Pinpoint the cell where the given text exists, returning its [x, y] midpoint coordinate. 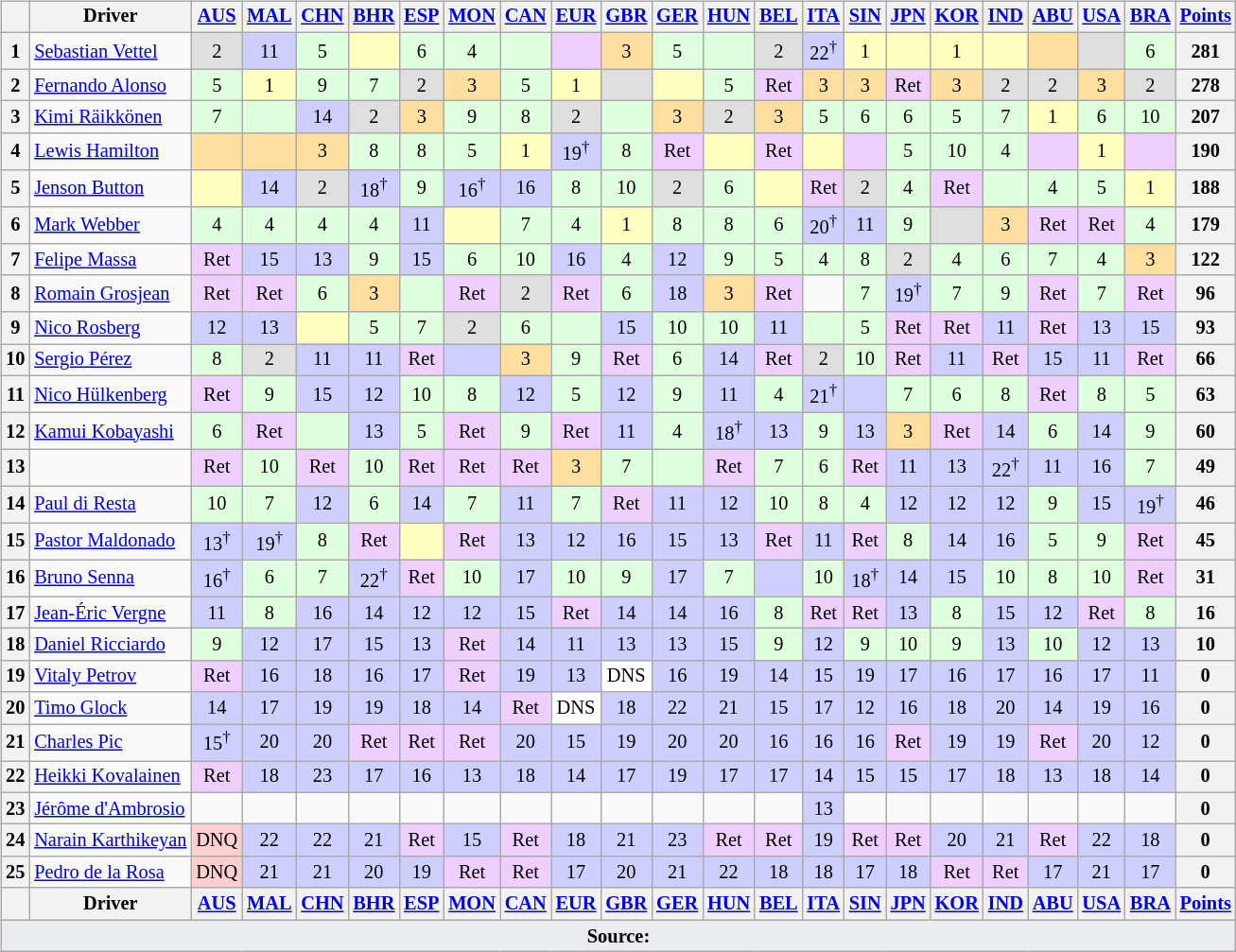
49 [1206, 467]
25 [15, 873]
179 [1206, 225]
Source: [618, 936]
45 [1206, 541]
Daniel Ricciardo [110, 645]
Jean-Éric Vergne [110, 613]
Lewis Hamilton [110, 151]
Romain Grosjean [110, 293]
20† [824, 225]
Charles Pic [110, 743]
Felipe Massa [110, 259]
13† [217, 541]
281 [1206, 51]
Paul di Resta [110, 505]
Pastor Maldonado [110, 541]
122 [1206, 259]
21† [824, 393]
Heikki Kovalainen [110, 777]
63 [1206, 393]
15† [217, 743]
60 [1206, 431]
Kamui Kobayashi [110, 431]
31 [1206, 579]
Narain Karthikeyan [110, 840]
46 [1206, 505]
190 [1206, 151]
Nico Rosberg [110, 328]
Mark Webber [110, 225]
Sergio Pérez [110, 360]
66 [1206, 360]
24 [15, 840]
93 [1206, 328]
188 [1206, 189]
Jenson Button [110, 189]
Kimi Räikkönen [110, 117]
96 [1206, 293]
Jérôme d'Ambrosio [110, 808]
Sebastian Vettel [110, 51]
Pedro de la Rosa [110, 873]
278 [1206, 85]
Vitaly Petrov [110, 676]
Bruno Senna [110, 579]
Timo Glock [110, 708]
Fernando Alonso [110, 85]
Nico Hülkenberg [110, 393]
207 [1206, 117]
